Scan for the cell matching the given text and deliver its [X, Y] coordinate at center. 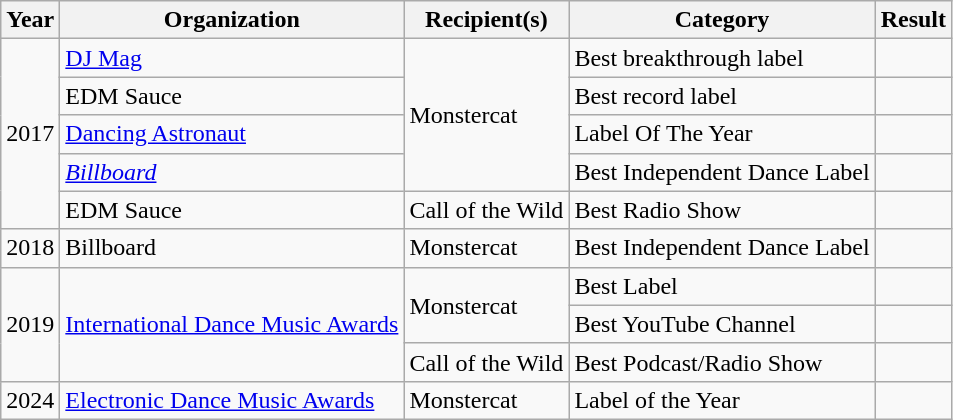
Label Of The Year [722, 134]
Label of the Year [722, 400]
2017 [30, 134]
Result [913, 20]
Year [30, 20]
Best Radio Show [722, 210]
Best YouTube Channel [722, 324]
2024 [30, 400]
Best Label [722, 286]
Best breakthrough label [722, 58]
Recipient(s) [486, 20]
Category [722, 20]
International Dance Music Awards [232, 324]
Electronic Dance Music Awards [232, 400]
Best record label [722, 96]
Organization [232, 20]
2018 [30, 248]
Best Podcast/Radio Show [722, 362]
Dancing Astronaut [232, 134]
DJ Mag [232, 58]
2019 [30, 324]
